Return the (x, y) coordinate for the center point of the cell that contains the specified text.  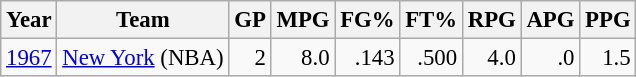
1.5 (608, 58)
RPG (492, 20)
.143 (368, 58)
2 (250, 58)
8.0 (303, 58)
FG% (368, 20)
GP (250, 20)
Team (143, 20)
4.0 (492, 58)
New York (NBA) (143, 58)
1967 (29, 58)
PPG (608, 20)
APG (550, 20)
FT% (432, 20)
Year (29, 20)
MPG (303, 20)
.0 (550, 58)
.500 (432, 58)
